Provide the (x, y) coordinate of the cell's center where the given text is located.  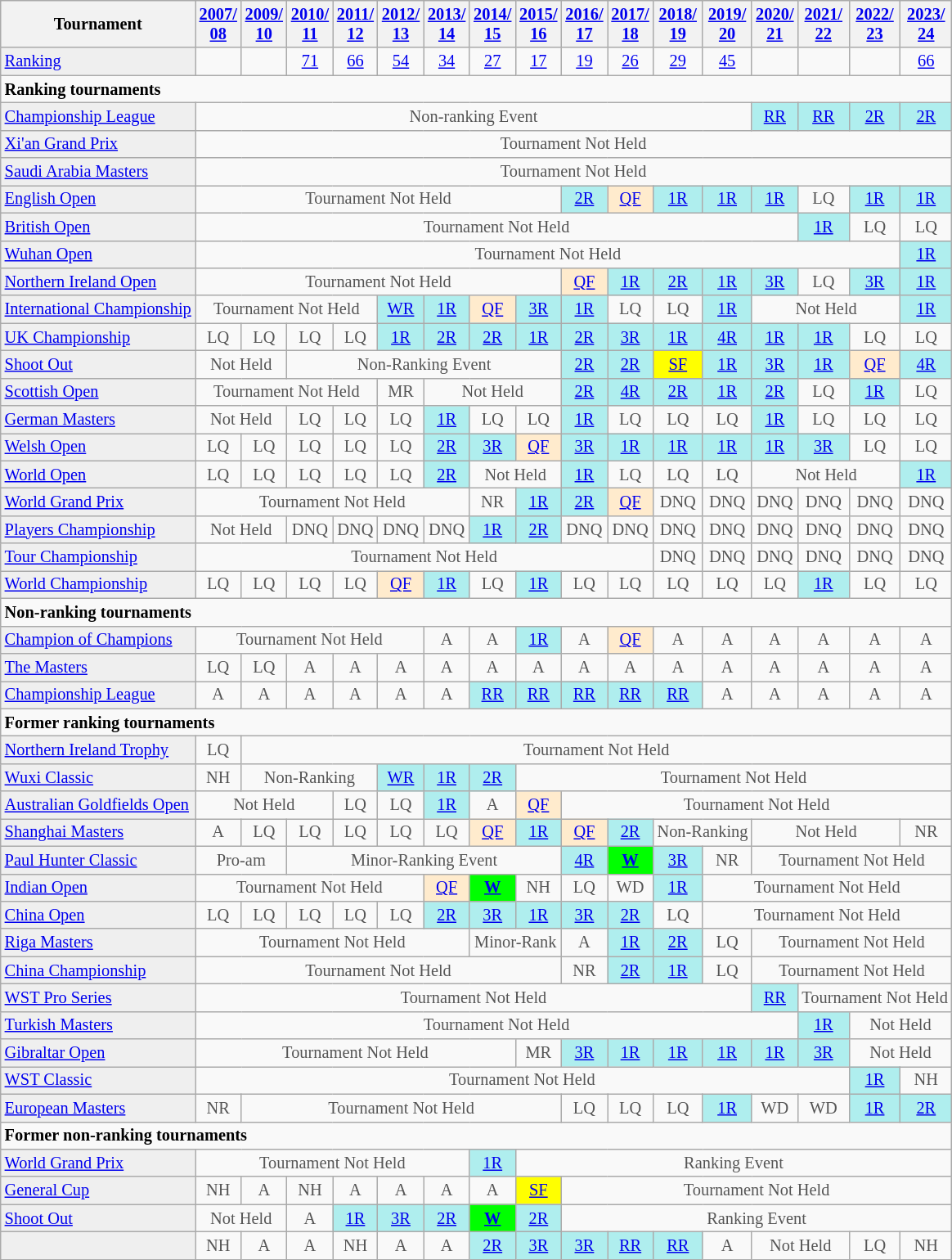
German Masters (98, 420)
Non-ranking Event (474, 116)
2007/08 (218, 24)
19 (584, 61)
2022/23 (875, 24)
2014/15 (492, 24)
World Championship (98, 584)
WST Pro Series (98, 997)
General Cup (98, 1190)
Northern Ireland Open (98, 281)
2018/19 (678, 24)
Xi'an Grand Prix (98, 144)
Tour Championship (98, 557)
2023/24 (926, 24)
UK Championship (98, 337)
Saudi Arabia Masters (98, 172)
2016/17 (584, 24)
World Open (98, 475)
2013/14 (447, 24)
Tournament (98, 24)
Former ranking tournaments (476, 722)
Champion of Champions (98, 640)
26 (630, 61)
Former non-ranking tournaments (476, 1136)
Wuxi Classic (98, 777)
Indian Open (98, 888)
2011/12 (355, 24)
2015/16 (538, 24)
Northern Ireland Trophy (98, 749)
2009/10 (264, 24)
2020/21 (775, 24)
Minor-Rank (515, 943)
Players Championship (98, 529)
Gibraltar Open (98, 1053)
2012/13 (401, 24)
Ranking (98, 61)
71 (310, 61)
Paul Hunter Classic (98, 860)
2019/20 (727, 24)
Australian Goldfields Open (98, 805)
45 (727, 61)
27 (492, 61)
English Open (98, 199)
34 (447, 61)
Ranking tournaments (476, 89)
Minor-Ranking Event (424, 860)
17 (538, 61)
Turkish Masters (98, 1025)
2017/18 (630, 24)
Non-ranking tournaments (476, 612)
WST Classic (98, 1080)
China Championship (98, 970)
Shanghai Masters (98, 832)
British Open (98, 227)
Riga Masters (98, 943)
China Open (98, 915)
International Championship (98, 309)
2010/11 (310, 24)
Wuhan Open (98, 254)
29 (678, 61)
Welsh Open (98, 447)
2021/22 (823, 24)
54 (401, 61)
Pro-am (241, 860)
The Masters (98, 667)
European Masters (98, 1108)
Scottish Open (98, 392)
Non-Ranking Event (424, 364)
